Scan for the cell matching the given text and deliver its (X, Y) coordinate at center. 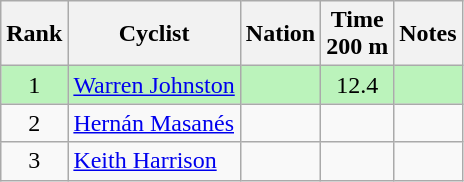
Warren Johnston (154, 85)
Nation (280, 34)
Time200 m (358, 34)
1 (34, 85)
Cyclist (154, 34)
Rank (34, 34)
12.4 (358, 85)
2 (34, 123)
Keith Harrison (154, 161)
Hernán Masanés (154, 123)
Notes (428, 34)
3 (34, 161)
